Output the [x, y] coordinate of the center of the cell containing the given text.  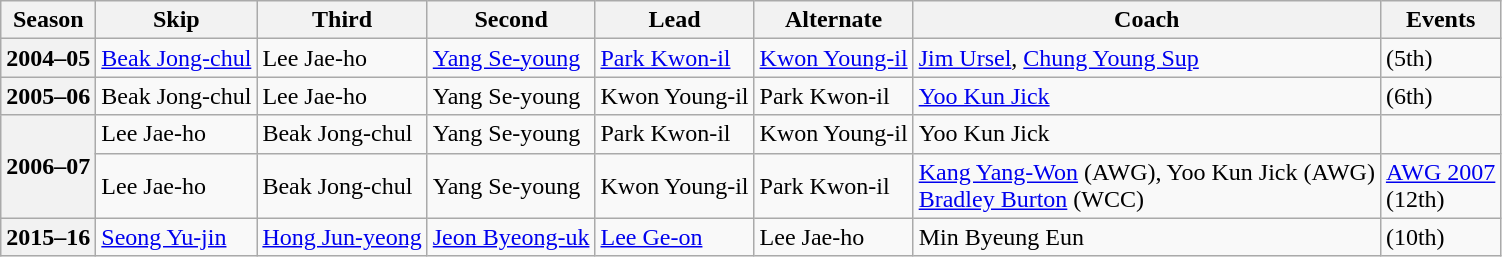
2006–07 [48, 166]
Third [342, 20]
(5th) [1440, 58]
Min Byeung Eun [1146, 237]
AWG 2007 (12th) [1440, 186]
Coach [1146, 20]
(6th) [1440, 96]
Kang Yang-Won (AWG), Yoo Kun Jick (AWG)Bradley Burton (WCC) [1146, 186]
2005–06 [48, 96]
Hong Jun-yeong [342, 237]
Lee Ge-on [674, 237]
2015–16 [48, 237]
2004–05 [48, 58]
(10th) [1440, 237]
Skip [176, 20]
Lead [674, 20]
Season [48, 20]
Events [1440, 20]
Second [511, 20]
Seong Yu-jin [176, 237]
Jeon Byeong-uk [511, 237]
Jim Ursel, Chung Young Sup [1146, 58]
Alternate [834, 20]
